Find where the given text appears and provide that cell's center as [X, Y] coordinate. 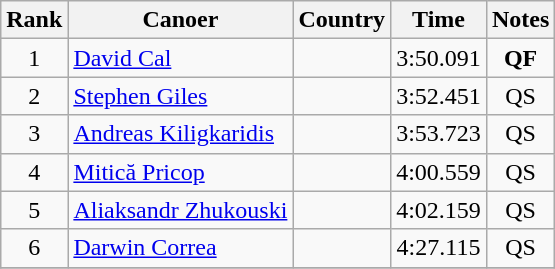
Mitică Pricop [180, 172]
David Cal [180, 58]
Country [342, 20]
2 [34, 96]
4:00.559 [439, 172]
QF [520, 58]
1 [34, 58]
Rank [34, 20]
Stephen Giles [180, 96]
3:50.091 [439, 58]
3:53.723 [439, 134]
4:02.159 [439, 210]
Aliaksandr Zhukouski [180, 210]
Darwin Correa [180, 248]
3:52.451 [439, 96]
Andreas Kiligkaridis [180, 134]
Time [439, 20]
4:27.115 [439, 248]
4 [34, 172]
Notes [520, 20]
3 [34, 134]
5 [34, 210]
Canoer [180, 20]
6 [34, 248]
